For the text-containing cell, return its midpoint in (X, Y) coordinate format. 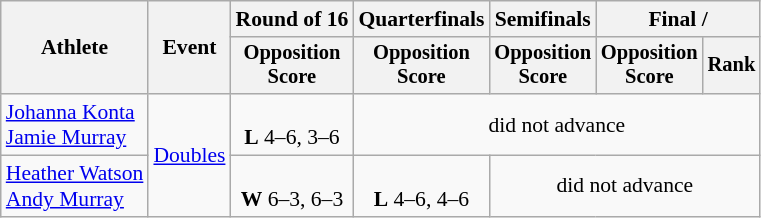
W 6–3, 6–3 (292, 186)
Doubles (189, 155)
Quarterfinals (421, 19)
Final / (678, 19)
Athlete (75, 48)
Heather WatsonAndy Murray (75, 186)
Semifinals (542, 19)
L 4–6, 3–6 (292, 124)
Round of 16 (292, 19)
Rank (732, 66)
Johanna KontaJamie Murray (75, 124)
Event (189, 48)
L 4–6, 4–6 (421, 186)
